Capture the cell that displays the provided text and extract its [x, y] central coordinate. 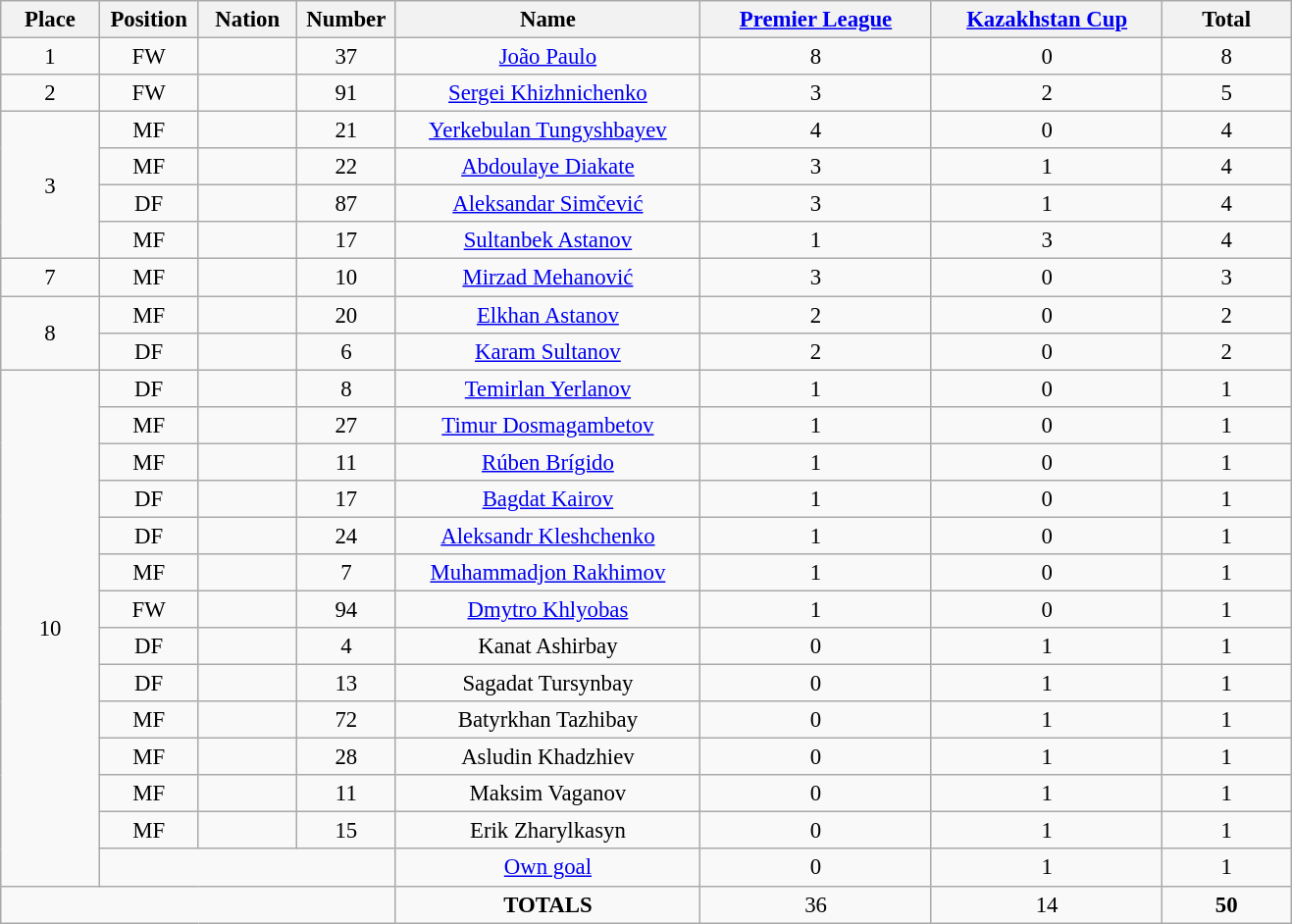
Sultanbek Astanov [547, 240]
37 [347, 57]
28 [347, 757]
Dmytro Khlyobas [547, 609]
Elkhan Astanov [547, 315]
Name [547, 20]
João Paulo [547, 57]
21 [347, 130]
Place [51, 20]
6 [347, 351]
Aleksandr Kleshchenko [547, 536]
Muhammadjon Rakhimov [547, 573]
TOTALS [547, 904]
Nation [247, 20]
Batyrkhan Tazhibay [547, 720]
Asludin Khadzhiev [547, 757]
Timur Dosmagambetov [547, 425]
Number [347, 20]
50 [1226, 904]
Own goal [547, 868]
Bagdat Kairov [547, 499]
Sagadat Tursynbay [547, 684]
24 [347, 536]
15 [347, 831]
27 [347, 425]
Yerkebulan Tungyshbayev [547, 130]
91 [347, 93]
Erik Zharylkasyn [547, 831]
Temirlan Yerlanov [547, 388]
36 [816, 904]
72 [347, 720]
Karam Sultanov [547, 351]
Abdoulaye Diakate [547, 167]
Premier League [816, 20]
94 [347, 609]
Kanat Ashirbay [547, 646]
Total [1226, 20]
87 [347, 204]
14 [1047, 904]
5 [1226, 93]
Rúben Brígido [547, 462]
20 [347, 315]
Position [149, 20]
13 [347, 684]
Mirzad Mehanović [547, 278]
Maksim Vaganov [547, 794]
Kazakhstan Cup [1047, 20]
22 [347, 167]
Sergei Khizhnichenko [547, 93]
Aleksandar Simčević [547, 204]
